Search for the cell housing the specified text and yield its (x, y) center coordinate. 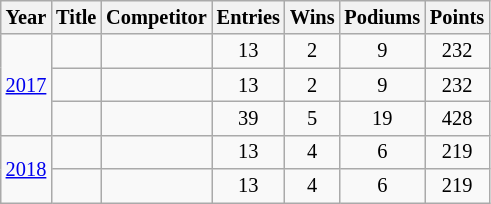
2017 (26, 84)
39 (248, 118)
Podiums (382, 17)
Points (457, 17)
2018 (26, 168)
5 (312, 118)
428 (457, 118)
Competitor (156, 17)
Title (76, 17)
Entries (248, 17)
19 (382, 118)
Wins (312, 17)
Year (26, 17)
